Provide the (X, Y) coordinate of the cell's center where the given text is located.  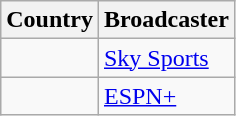
ESPN+ (166, 96)
Sky Sports (166, 58)
Country (50, 20)
Broadcaster (166, 20)
